From the cell containing the given text, extract its center point as (X, Y) coordinate. 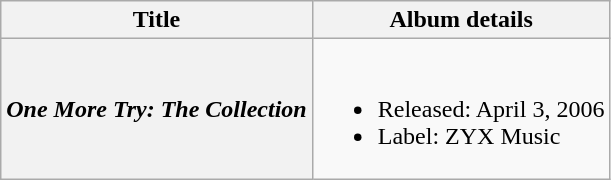
Title (156, 20)
One More Try: The Collection (156, 109)
Album details (461, 20)
Released: April 3, 2006Label: ZYX Music (461, 109)
